Provide the [x, y] coordinate of the cell's center where the given text is located.  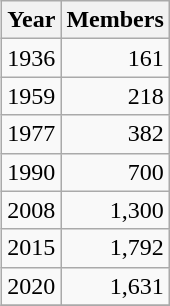
2020 [32, 286]
Members [115, 20]
1,631 [115, 286]
700 [115, 172]
1936 [32, 58]
218 [115, 96]
1990 [32, 172]
2015 [32, 248]
161 [115, 58]
1977 [32, 134]
Year [32, 20]
2008 [32, 210]
1,792 [115, 248]
1,300 [115, 210]
382 [115, 134]
1959 [32, 96]
